Output the [X, Y] coordinate of the center of the cell containing the given text.  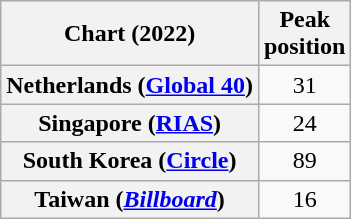
31 [304, 85]
Chart (2022) [130, 34]
Netherlands (Global 40) [130, 85]
16 [304, 199]
24 [304, 123]
Taiwan (Billboard) [130, 199]
South Korea (Circle) [130, 161]
89 [304, 161]
Singapore (RIAS) [130, 123]
Peakposition [304, 34]
